Identify which cell holds the provided text, then report its [x, y] central coordinate. 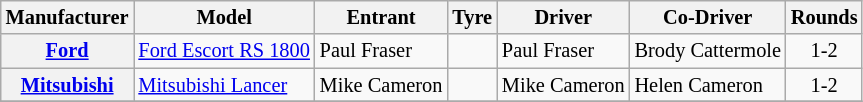
Rounds [824, 17]
Brody Cattermole [708, 51]
Helen Cameron [708, 85]
Ford Escort RS 1800 [224, 51]
Entrant [382, 17]
Mitsubishi [68, 85]
Driver [564, 17]
Ford [68, 51]
Model [224, 17]
Tyre [472, 17]
Co-Driver [708, 17]
Manufacturer [68, 17]
Mitsubishi Lancer [224, 85]
